Return [X, Y] of the center of cell containing provided text 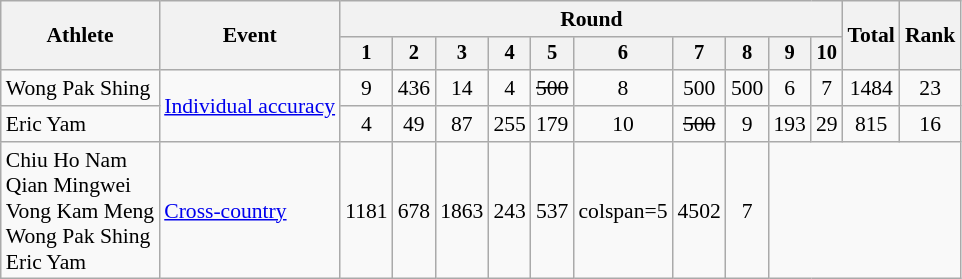
Individual accuracy [250, 106]
Total [872, 36]
255 [510, 124]
29 [827, 124]
Rank [930, 36]
87 [462, 124]
Eric Yam [80, 124]
815 [872, 124]
16 [930, 124]
179 [552, 124]
1484 [872, 88]
2 [414, 54]
Event [250, 36]
1 [366, 54]
23 [930, 88]
193 [790, 124]
5 [552, 54]
3 [462, 54]
Round [591, 19]
Athlete [80, 36]
49 [414, 124]
Wong Pak Shing [80, 88]
14 [462, 88]
436 [414, 88]
